Capture the cell that displays the provided text and extract its (X, Y) central coordinate. 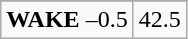
42.5 (160, 20)
WAKE –0.5 (67, 20)
